For the text-containing cell, return its midpoint in [X, Y] coordinate format. 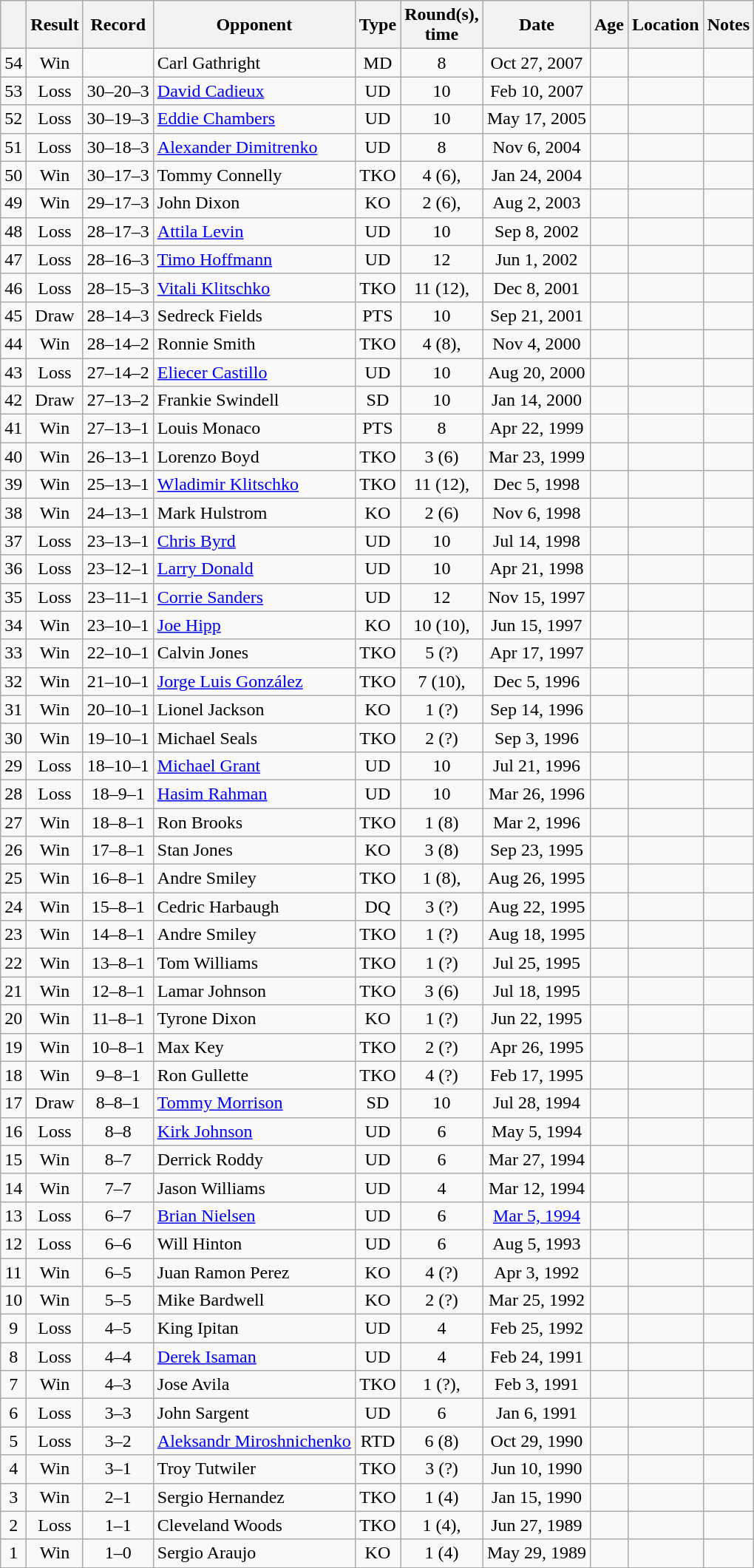
Mar 5, 1994 [537, 1216]
Jul 21, 1996 [537, 766]
Frankie Swindell [254, 400]
Mar 12, 1994 [537, 1187]
Larry Donald [254, 569]
9–8–1 [118, 1075]
Dec 5, 1996 [537, 681]
Derrick Roddy [254, 1159]
Aug 18, 1995 [537, 935]
12–8–1 [118, 991]
19 [13, 1047]
John Sargent [254, 1413]
2 (6), [442, 203]
26–13–1 [118, 457]
40 [13, 457]
1 (4), [442, 1525]
Ronnie Smith [254, 344]
26 [13, 851]
Wladimir Klitschko [254, 485]
3 (8) [442, 851]
Jun 1, 2002 [537, 259]
4–5 [118, 1329]
Aug 2, 2003 [537, 203]
Date [537, 25]
Lorenzo Boyd [254, 457]
13–8–1 [118, 963]
1 (8), [442, 879]
Oct 27, 2007 [537, 63]
2–1 [118, 1497]
3–2 [118, 1441]
Lamar Johnson [254, 991]
6–5 [118, 1272]
Max Key [254, 1047]
Michael Grant [254, 766]
Dec 5, 1998 [537, 485]
Jun 27, 1989 [537, 1525]
Record [118, 25]
Jan 24, 2004 [537, 175]
Feb 25, 1992 [537, 1329]
37 [13, 541]
Eliecer Castillo [254, 372]
Mark Hulstrom [254, 513]
5 (?) [442, 653]
Jul 25, 1995 [537, 963]
11–8–1 [118, 1019]
Mar 25, 1992 [537, 1301]
Round(s),time [442, 25]
41 [13, 429]
Mar 27, 1994 [537, 1159]
Jul 28, 1994 [537, 1103]
53 [13, 91]
Juan Ramon Perez [254, 1272]
Hasim Rahman [254, 794]
Will Hinton [254, 1244]
Nov 6, 2004 [537, 147]
Corrie Sanders [254, 597]
Apr 3, 1992 [537, 1272]
Tom Williams [254, 963]
Apr 22, 1999 [537, 429]
Mar 23, 1999 [537, 457]
28 [13, 794]
Chris Byrd [254, 541]
Jan 14, 2000 [537, 400]
Cleveland Woods [254, 1525]
28–17–3 [118, 231]
25–13–1 [118, 485]
9 [13, 1329]
34 [13, 625]
27–13–2 [118, 400]
16 [13, 1131]
Tyrone Dixon [254, 1019]
11 [13, 1272]
Stan Jones [254, 851]
31 [13, 709]
Timo Hoffmann [254, 259]
Mar 26, 1996 [537, 794]
48 [13, 231]
23–11–1 [118, 597]
Lionel Jackson [254, 709]
Jun 10, 1990 [537, 1469]
20–10–1 [118, 709]
30–20–3 [118, 91]
19–10–1 [118, 737]
22 [13, 963]
King Ipitan [254, 1329]
28–14–3 [118, 316]
Nov 4, 2000 [537, 344]
Joe Hipp [254, 625]
23–10–1 [118, 625]
Derek Isaman [254, 1357]
16–8–1 [118, 879]
7–7 [118, 1187]
Nov 15, 1997 [537, 597]
Sep 21, 2001 [537, 316]
MD [377, 63]
1 (?), [442, 1385]
Apr 17, 1997 [537, 653]
Sep 8, 2002 [537, 231]
David Cadieux [254, 91]
Vitali Klitschko [254, 287]
38 [13, 513]
Oct 29, 1990 [537, 1441]
Jul 14, 1998 [537, 541]
Jason Williams [254, 1187]
RTD [377, 1441]
49 [13, 203]
14–8–1 [118, 935]
17–8–1 [118, 851]
5 [13, 1441]
15–8–1 [118, 907]
6–6 [118, 1244]
Alexander Dimitrenko [254, 147]
May 29, 1989 [537, 1553]
23–12–1 [118, 569]
42 [13, 400]
Jorge Luis González [254, 681]
Opponent [254, 25]
6–7 [118, 1216]
21 [13, 991]
17 [13, 1103]
23 [13, 935]
Location [665, 25]
Mar 2, 1996 [537, 822]
18–8–1 [118, 822]
18 [13, 1075]
Attila Levin [254, 231]
1–1 [118, 1525]
29–17–3 [118, 203]
30 [13, 737]
Aug 22, 1995 [537, 907]
25 [13, 879]
8–8 [118, 1131]
45 [13, 316]
20 [13, 1019]
Aug 5, 1993 [537, 1244]
51 [13, 147]
1 (8) [442, 822]
Feb 24, 1991 [537, 1357]
Michael Seals [254, 737]
28–16–3 [118, 259]
Aleksandr Miroshnichenko [254, 1441]
47 [13, 259]
Feb 17, 1995 [537, 1075]
Troy Tutwiler [254, 1469]
4 (6), [442, 175]
Notes [728, 25]
Type [377, 25]
Brian Nielsen [254, 1216]
39 [13, 485]
Jose Avila [254, 1385]
28–15–3 [118, 287]
Sedreck Fields [254, 316]
4–4 [118, 1357]
15 [13, 1159]
10 (10), [442, 625]
2 [13, 1525]
52 [13, 119]
1 [13, 1553]
3 [13, 1497]
Apr 21, 1998 [537, 569]
Ron Gullette [254, 1075]
33 [13, 653]
4–3 [118, 1385]
Ron Brooks [254, 822]
Jun 22, 1995 [537, 1019]
21–10–1 [118, 681]
7 (10), [442, 681]
Carl Gathright [254, 63]
John Dixon [254, 203]
May 17, 2005 [537, 119]
24–13–1 [118, 513]
43 [13, 372]
36 [13, 569]
35 [13, 597]
8–7 [118, 1159]
May 5, 1994 [537, 1131]
Dec 8, 2001 [537, 287]
13 [13, 1216]
Aug 26, 1995 [537, 879]
7 [13, 1385]
Calvin Jones [254, 653]
Tommy Connelly [254, 175]
Result [55, 25]
1–0 [118, 1553]
Jul 18, 1995 [537, 991]
50 [13, 175]
44 [13, 344]
5–5 [118, 1301]
Kirk Johnson [254, 1131]
Feb 3, 1991 [537, 1385]
Age [609, 25]
46 [13, 287]
Feb 10, 2007 [537, 91]
2 (6) [442, 513]
Louis Monaco [254, 429]
Aug 20, 2000 [537, 372]
Sep 23, 1995 [537, 851]
8–8–1 [118, 1103]
27 [13, 822]
30–17–3 [118, 175]
3–1 [118, 1469]
Jan 6, 1991 [537, 1413]
28–14–2 [118, 344]
30–19–3 [118, 119]
32 [13, 681]
Nov 6, 1998 [537, 513]
18–9–1 [118, 794]
24 [13, 907]
Sep 14, 1996 [537, 709]
Sergio Araujo [254, 1553]
10–8–1 [118, 1047]
Sep 3, 1996 [537, 737]
6 (8) [442, 1441]
4 (8), [442, 344]
23–13–1 [118, 541]
Cedric Harbaugh [254, 907]
30–18–3 [118, 147]
Jun 15, 1997 [537, 625]
Sergio Hernandez [254, 1497]
3–3 [118, 1413]
54 [13, 63]
27–13–1 [118, 429]
14 [13, 1187]
Tommy Morrison [254, 1103]
Jan 15, 1990 [537, 1497]
29 [13, 766]
27–14–2 [118, 372]
Mike Bardwell [254, 1301]
18–10–1 [118, 766]
Eddie Chambers [254, 119]
Apr 26, 1995 [537, 1047]
DQ [377, 907]
22–10–1 [118, 653]
